For the text-containing cell, return its midpoint in (X, Y) coordinate format. 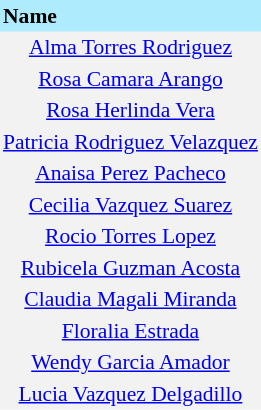
Anaisa Perez Pacheco (130, 174)
Lucia Vazquez Delgadillo (130, 394)
Alma Torres Rodriguez (130, 48)
Patricia Rodriguez Velazquez (130, 142)
Claudia Magali Miranda (130, 300)
Rocio Torres Lopez (130, 236)
Rosa Herlinda Vera (130, 110)
Floralia Estrada (130, 331)
Name (130, 16)
Rubicela Guzman Acosta (130, 268)
Wendy Garcia Amador (130, 362)
Rosa Camara Arango (130, 79)
Cecilia Vazquez Suarez (130, 205)
